Extract the [x, y] coordinate from the center of the cell holding the provided text.  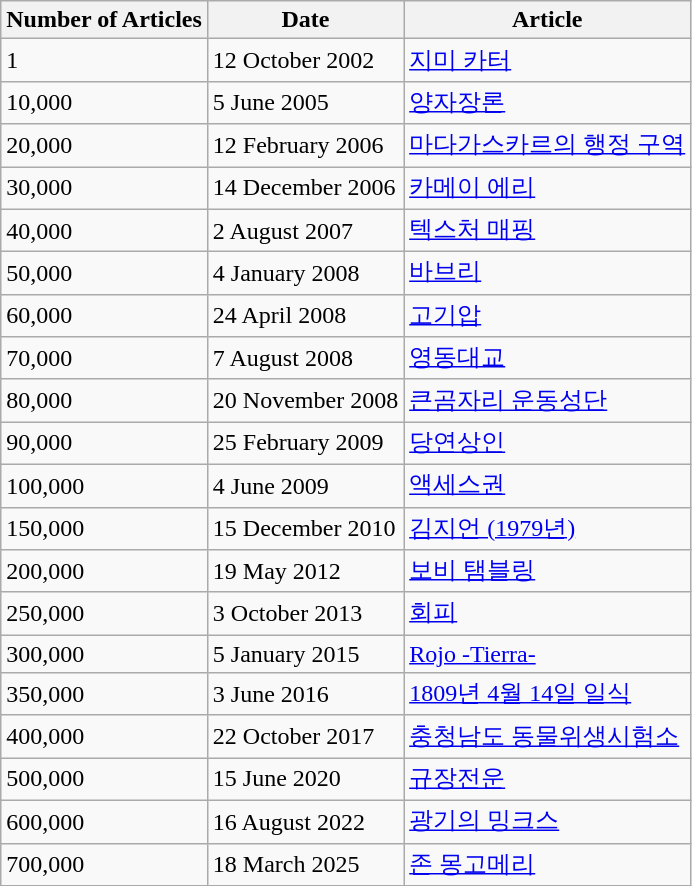
영동대교 [548, 358]
14 December 2006 [305, 188]
90,000 [104, 444]
양자장론 [548, 102]
400,000 [104, 736]
카메이 에리 [548, 188]
150,000 [104, 528]
Date [305, 20]
Number of Articles [104, 20]
규장전운 [548, 780]
700,000 [104, 864]
고기압 [548, 316]
마다가스카르의 행정 구역 [548, 146]
60,000 [104, 316]
보비 탬블링 [548, 572]
250,000 [104, 614]
4 June 2009 [305, 486]
텍스처 매핑 [548, 230]
15 June 2020 [305, 780]
당연상인 [548, 444]
50,000 [104, 274]
큰곰자리 운동성단 [548, 400]
70,000 [104, 358]
충청남도 동물위생시험소 [548, 736]
500,000 [104, 780]
1 [104, 60]
600,000 [104, 822]
22 October 2017 [305, 736]
40,000 [104, 230]
4 January 2008 [305, 274]
7 August 2008 [305, 358]
300,000 [104, 654]
16 August 2022 [305, 822]
19 May 2012 [305, 572]
10,000 [104, 102]
100,000 [104, 486]
2 August 2007 [305, 230]
12 February 2006 [305, 146]
Article [548, 20]
바브리 [548, 274]
30,000 [104, 188]
1809년 4월 14일 일식 [548, 694]
20,000 [104, 146]
3 October 2013 [305, 614]
존 몽고메리 [548, 864]
18 March 2025 [305, 864]
15 December 2010 [305, 528]
200,000 [104, 572]
12 October 2002 [305, 60]
5 June 2005 [305, 102]
24 April 2008 [305, 316]
80,000 [104, 400]
350,000 [104, 694]
회피 [548, 614]
김지언 (1979년) [548, 528]
20 November 2008 [305, 400]
3 June 2016 [305, 694]
5 January 2015 [305, 654]
지미 카터 [548, 60]
Rojo -Tierra- [548, 654]
액세스권 [548, 486]
광기의 밍크스 [548, 822]
25 February 2009 [305, 444]
